Provide the (X, Y) coordinate of the cell's center where the given text is located.  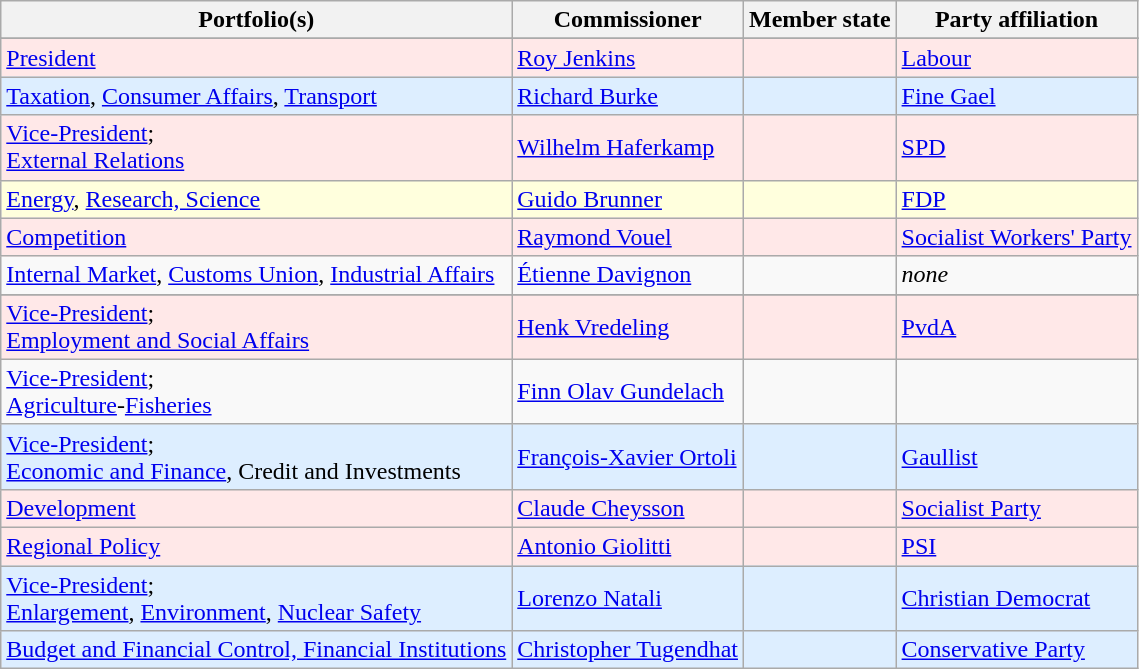
Taxation, Consumer Affairs, Transport (256, 96)
Vice-President;Enlargement, Environment, Nuclear Safety (256, 598)
Socialist Party (1016, 508)
Étienne Davignon (628, 275)
none (1016, 275)
Party affiliation (1016, 20)
Vice-President;Employment and Social Affairs (256, 326)
Portfolio(s) (256, 20)
Roy Jenkins (628, 58)
Fine Gael (1016, 96)
Lorenzo Natali (628, 598)
SPD (1016, 148)
Commissioner (628, 20)
Antonio Giolitti (628, 546)
Raymond Vouel (628, 237)
Christopher Tugendhat (628, 650)
PvdA (1016, 326)
Wilhelm Haferkamp (628, 148)
Conservative Party (1016, 650)
Energy, Research, Science (256, 199)
Vice-President;External Relations (256, 148)
Regional Policy (256, 546)
FDP (1016, 199)
President (256, 58)
Guido Brunner (628, 199)
Henk Vredeling (628, 326)
Labour (1016, 58)
Vice-President;Economic and Finance, Credit and Investments (256, 456)
François-Xavier Ortoli (628, 456)
Development (256, 508)
PSI (1016, 546)
Christian Democrat (1016, 598)
Richard Burke (628, 96)
Socialist Workers' Party (1016, 237)
Competition (256, 237)
Finn Olav Gundelach (628, 392)
Claude Cheysson (628, 508)
Member state (820, 20)
Internal Market, Customs Union, Industrial Affairs (256, 275)
Budget and Financial Control, Financial Institutions (256, 650)
Gaullist (1016, 456)
Vice-President;Agriculture-Fisheries (256, 392)
